Identify which cell holds the provided text, then report its (X, Y) central coordinate. 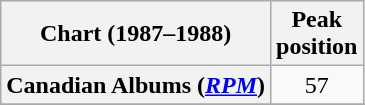
Canadian Albums (RPM) (136, 85)
Chart (1987–1988) (136, 34)
Peakposition (317, 34)
57 (317, 85)
